Pinpoint the cell where the given text exists, returning its [X, Y] midpoint coordinate. 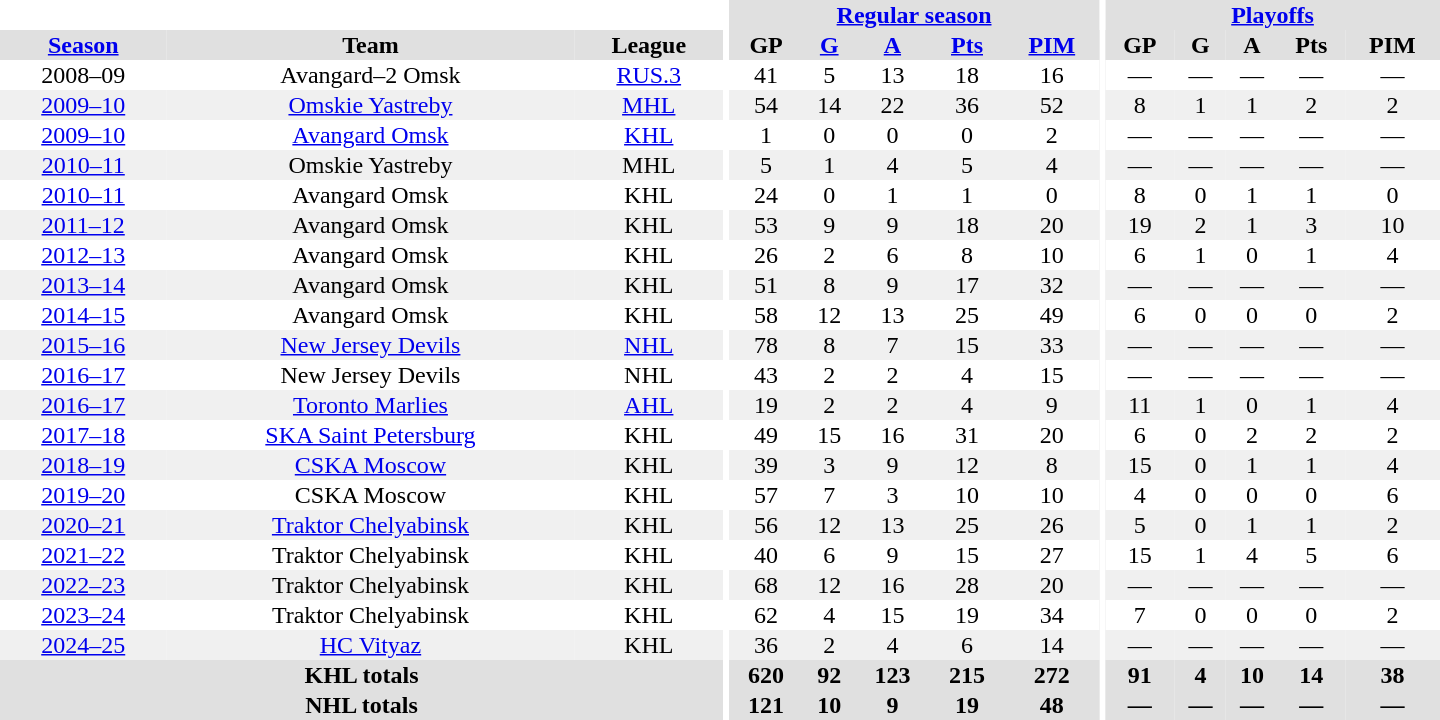
121 [766, 705]
RUS.3 [648, 75]
2017–18 [83, 435]
57 [766, 495]
2015–16 [83, 345]
2013–14 [83, 285]
Regular season [914, 15]
11 [1140, 405]
2021–22 [83, 555]
123 [892, 675]
27 [1052, 555]
Toronto Marlies [370, 405]
620 [766, 675]
Season [83, 45]
91 [1140, 675]
51 [766, 285]
58 [766, 315]
2019–20 [83, 495]
2018–19 [83, 465]
43 [766, 375]
54 [766, 105]
92 [829, 675]
38 [1392, 675]
AHL [648, 405]
34 [1052, 615]
2012–13 [83, 255]
52 [1052, 105]
28 [968, 585]
2023–24 [83, 615]
17 [968, 285]
Playoffs [1272, 15]
SKA Saint Petersburg [370, 435]
2020–21 [83, 525]
32 [1052, 285]
22 [892, 105]
24 [766, 195]
KHL totals [362, 675]
NHL totals [362, 705]
48 [1052, 705]
68 [766, 585]
2022–23 [83, 585]
League [648, 45]
2008–09 [83, 75]
33 [1052, 345]
53 [766, 225]
31 [968, 435]
39 [766, 465]
272 [1052, 675]
40 [766, 555]
2011–12 [83, 225]
62 [766, 615]
HC Vityaz [370, 645]
Avangard–2 Omsk [370, 75]
56 [766, 525]
Team [370, 45]
2024–25 [83, 645]
41 [766, 75]
78 [766, 345]
215 [968, 675]
2014–15 [83, 315]
